Search for the cell housing the specified text and yield its (x, y) center coordinate. 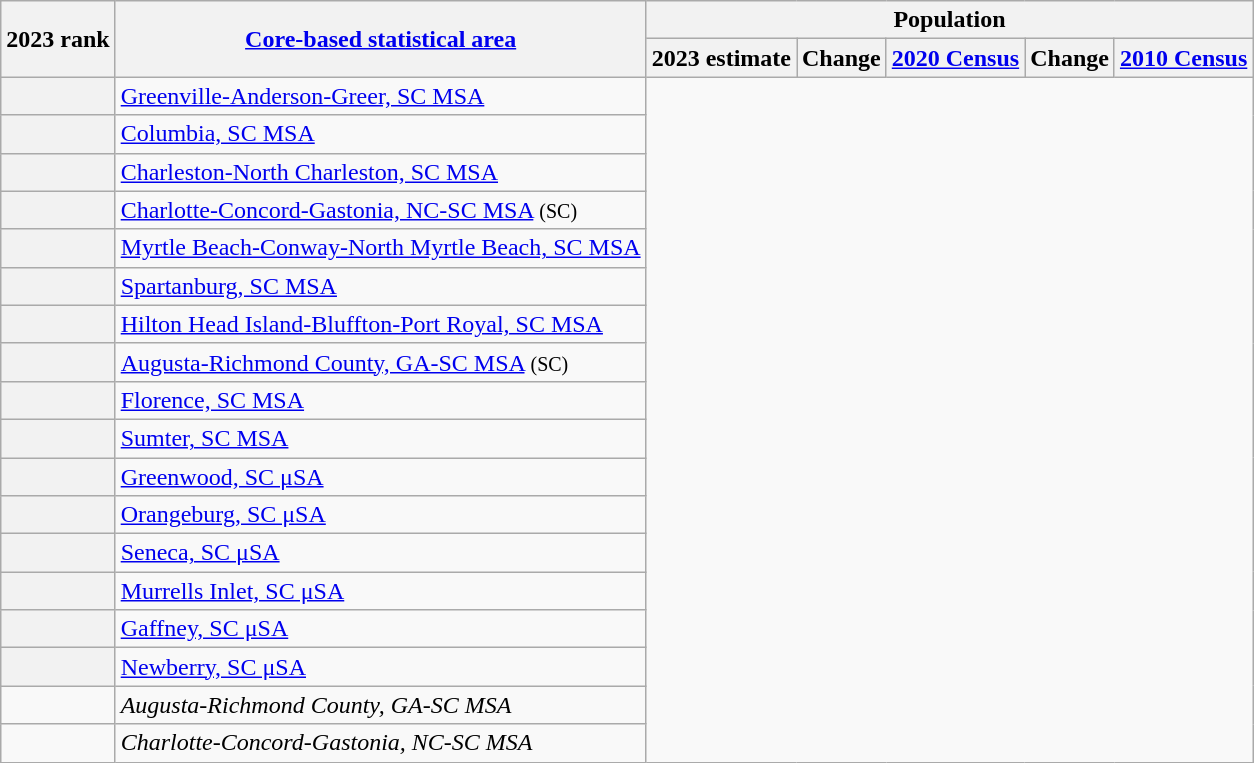
Myrtle Beach-Conway-North Myrtle Beach, SC MSA (380, 248)
Augusta-Richmond County, GA-SC MSA (SC) (380, 362)
2020 Census (955, 58)
Charlotte-Concord-Gastonia, NC-SC MSA (380, 743)
Charleston-North Charleston, SC MSA (380, 172)
Core-based statistical area (380, 39)
Murrells Inlet, SC μSA (380, 591)
Hilton Head Island-Bluffton-Port Royal, SC MSA (380, 324)
Columbia, SC MSA (380, 134)
Florence, SC MSA (380, 400)
Greenville-Anderson-Greer, SC MSA (380, 96)
Orangeburg, SC μSA (380, 515)
Spartanburg, SC MSA (380, 286)
Greenwood, SC μSA (380, 477)
Sumter, SC MSA (380, 438)
2023 rank (58, 39)
Population (950, 20)
2023 estimate (721, 58)
Charlotte-Concord-Gastonia, NC-SC MSA (SC) (380, 210)
Augusta-Richmond County, GA-SC MSA (380, 705)
2010 Census (1183, 58)
Seneca, SC μSA (380, 553)
Gaffney, SC μSA (380, 629)
Newberry, SC μSA (380, 667)
